For the text-containing cell, return its midpoint in (X, Y) coordinate format. 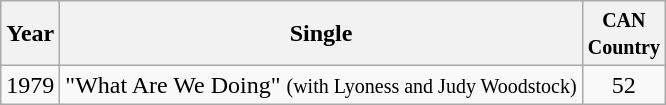
Single (321, 34)
CAN Country (624, 34)
1979 (30, 85)
52 (624, 85)
Year (30, 34)
"What Are We Doing" (with Lyoness and Judy Woodstock) (321, 85)
